Determine the (X, Y) coordinate at the center of the cell enclosing the given text.  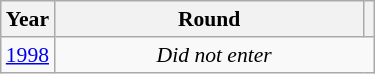
1998 (28, 55)
Did not enter (214, 55)
Round (209, 19)
Year (28, 19)
